Determine the [x, y] coordinate at the center of the cell enclosing the given text.  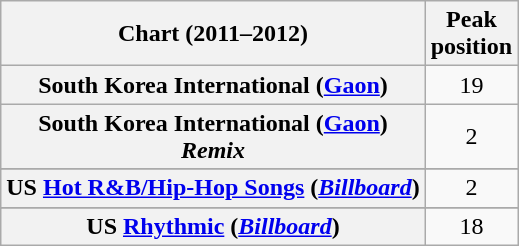
Peakposition [471, 34]
18 [471, 226]
US Rhythmic (Billboard) [213, 226]
Chart (2011–2012) [213, 34]
19 [471, 85]
South Korea International (Gaon)Remix [213, 136]
US Hot R&B/Hip-Hop Songs (Billboard) [213, 188]
South Korea International (Gaon) [213, 85]
